Locate the cell with the specified text and output its [x, y] center coordinate. 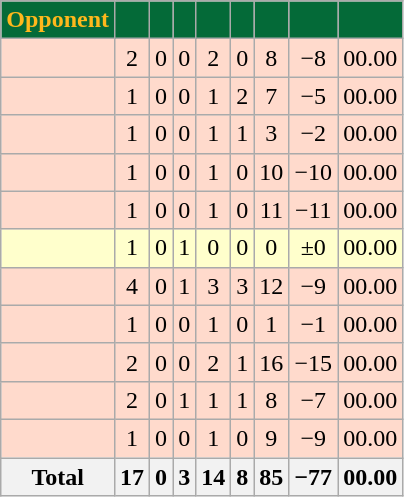
−10 [314, 172]
−11 [314, 210]
10 [272, 172]
12 [272, 286]
11 [272, 210]
−1 [314, 324]
16 [272, 362]
−15 [314, 362]
−5 [314, 96]
17 [132, 477]
14 [214, 477]
9 [272, 438]
−7 [314, 400]
−8 [314, 58]
Opponent [58, 20]
−77 [314, 477]
±0 [314, 248]
85 [272, 477]
−2 [314, 134]
Total [58, 477]
7 [272, 96]
4 [132, 286]
